Extract the [X, Y] coordinate from the center of the cell holding the provided text.  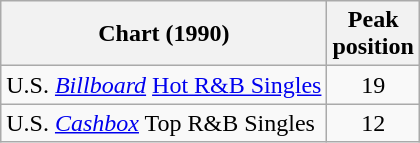
12 [373, 123]
U.S. Billboard Hot R&B Singles [164, 85]
19 [373, 85]
Chart (1990) [164, 34]
U.S. Cashbox Top R&B Singles [164, 123]
Peakposition [373, 34]
